Output the [X, Y] coordinate of the center of the cell containing the given text.  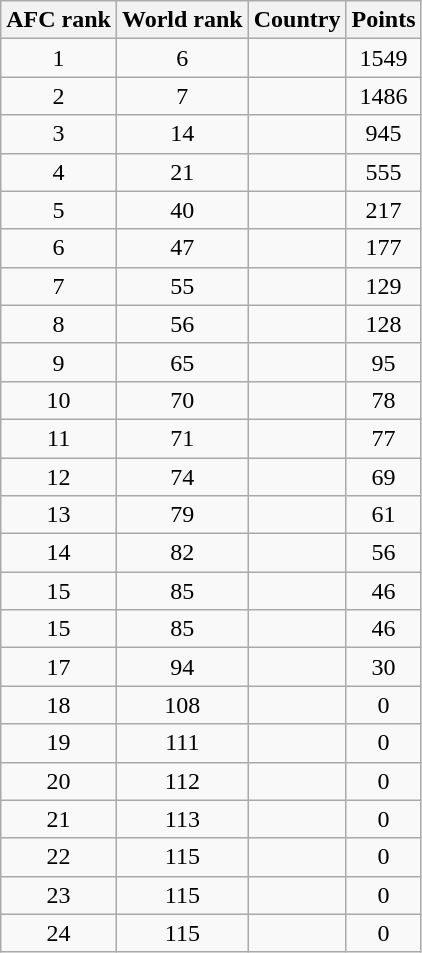
61 [384, 515]
128 [384, 324]
65 [182, 362]
78 [384, 400]
77 [384, 438]
108 [182, 705]
177 [384, 248]
217 [384, 210]
55 [182, 286]
40 [182, 210]
71 [182, 438]
19 [59, 743]
20 [59, 781]
17 [59, 667]
11 [59, 438]
555 [384, 172]
4 [59, 172]
23 [59, 895]
24 [59, 933]
70 [182, 400]
47 [182, 248]
12 [59, 477]
945 [384, 134]
74 [182, 477]
112 [182, 781]
5 [59, 210]
95 [384, 362]
111 [182, 743]
8 [59, 324]
10 [59, 400]
World rank [182, 20]
3 [59, 134]
113 [182, 819]
69 [384, 477]
22 [59, 857]
1486 [384, 96]
30 [384, 667]
1 [59, 58]
9 [59, 362]
94 [182, 667]
13 [59, 515]
129 [384, 286]
79 [182, 515]
Country [297, 20]
82 [182, 553]
18 [59, 705]
1549 [384, 58]
AFC rank [59, 20]
2 [59, 96]
Points [384, 20]
